Extract the [X, Y] coordinate from the center of the cell holding the provided text.  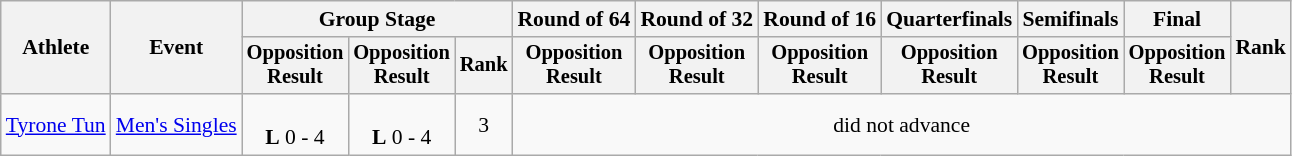
Round of 64 [574, 19]
Round of 32 [696, 19]
Tyrone Tun [56, 124]
3 [484, 124]
Athlete [56, 48]
Round of 16 [820, 19]
Semifinals [1070, 19]
Group Stage [378, 19]
did not advance [901, 124]
Quarterfinals [949, 19]
Final [1178, 19]
Men's Singles [176, 124]
Event [176, 48]
